Extract the (X, Y) coordinate from the center of the cell holding the provided text.  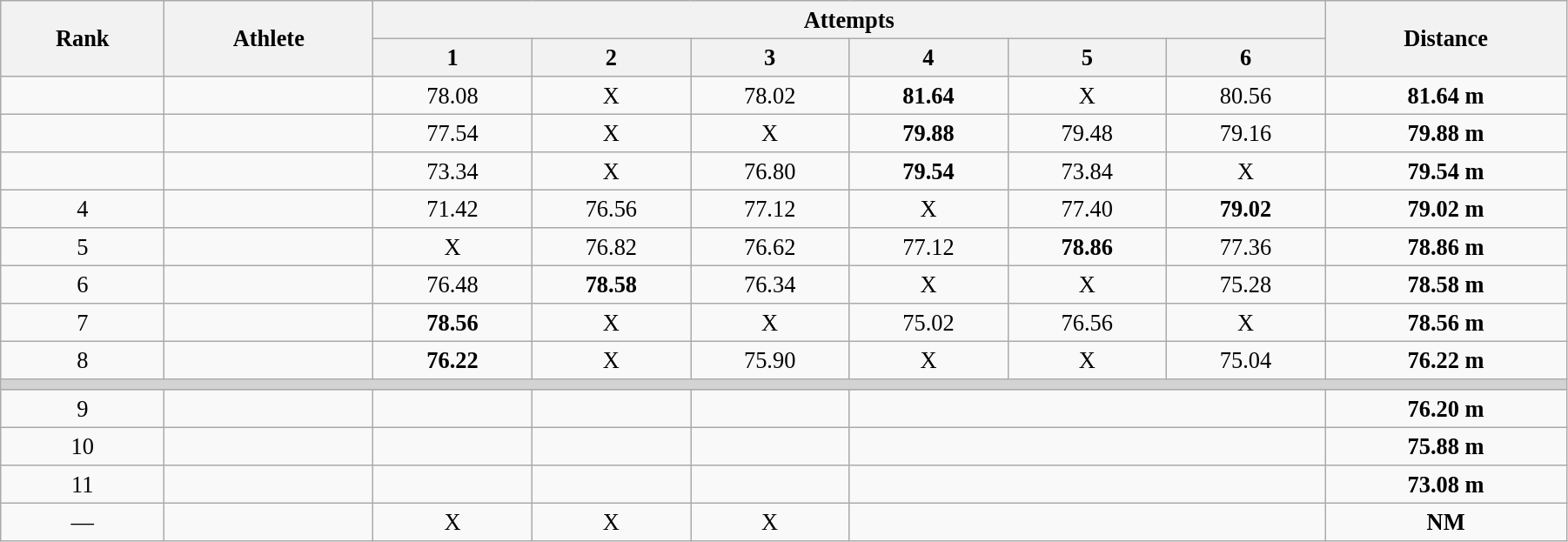
78.58 m (1446, 284)
76.82 (611, 247)
76.62 (770, 247)
9 (83, 409)
78.58 (611, 284)
Rank (83, 38)
79.88 (928, 133)
2 (611, 57)
1 (452, 57)
79.02 (1245, 209)
77.54 (452, 133)
79.88 m (1446, 133)
78.86 (1087, 247)
7 (83, 323)
NM (1446, 522)
76.48 (452, 284)
71.42 (452, 209)
73.34 (452, 171)
75.88 m (1446, 446)
76.22 m (1446, 360)
76.20 m (1446, 409)
76.80 (770, 171)
3 (770, 57)
79.54 m (1446, 171)
78.08 (452, 95)
77.36 (1245, 247)
78.86 m (1446, 247)
73.84 (1087, 171)
8 (83, 360)
75.02 (928, 323)
78.02 (770, 95)
11 (83, 485)
81.64 m (1446, 95)
76.22 (452, 360)
80.56 (1245, 95)
10 (83, 446)
75.04 (1245, 360)
79.48 (1087, 133)
73.08 m (1446, 485)
79.02 m (1446, 209)
Distance (1446, 38)
79.16 (1245, 133)
79.54 (928, 171)
78.56 (452, 323)
77.40 (1087, 209)
Athlete (269, 38)
76.34 (770, 284)
78.56 m (1446, 323)
75.90 (770, 360)
75.28 (1245, 284)
— (83, 522)
81.64 (928, 95)
Attempts (849, 19)
